Capture the cell that displays the provided text and extract its (X, Y) central coordinate. 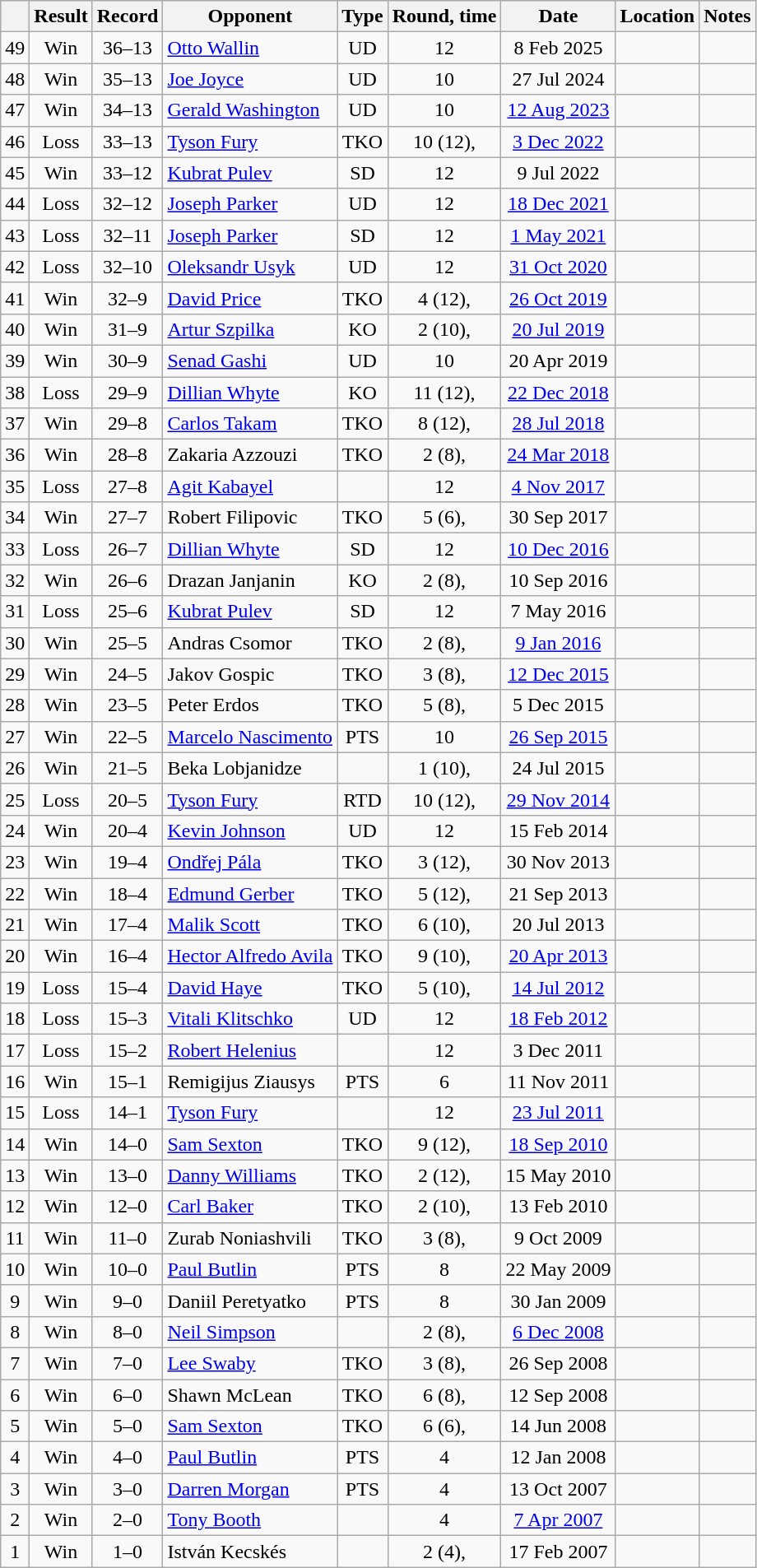
24–5 (128, 674)
43 (15, 235)
30 Jan 2009 (558, 1300)
David Price (250, 298)
26–6 (128, 580)
Shawn McLean (250, 1395)
8–0 (128, 1332)
István Kecskés (250, 1552)
15–2 (128, 1050)
9 (12), (444, 1144)
26 (15, 768)
10 Dec 2016 (558, 549)
2 (15, 1520)
46 (15, 142)
20 (15, 956)
9–0 (128, 1300)
Opponent (250, 16)
20–4 (128, 831)
20 Jul 2019 (558, 329)
17 Feb 2007 (558, 1552)
Beka Lobjanidze (250, 768)
Vitali Klitschko (250, 1019)
6 Dec 2008 (558, 1332)
32 (15, 580)
5–0 (128, 1426)
14 Jul 2012 (558, 988)
3 (15, 1489)
1 (15, 1552)
Robert Filipovic (250, 518)
1 (10), (444, 768)
Record (128, 16)
David Haye (250, 988)
25–6 (128, 612)
Malik Scott (250, 925)
3–0 (128, 1489)
32–12 (128, 204)
14–0 (128, 1144)
18–4 (128, 893)
26–7 (128, 549)
32–9 (128, 298)
Drazan Janjanin (250, 580)
33–12 (128, 173)
4 (12), (444, 298)
Neil Simpson (250, 1332)
Peter Erdos (250, 705)
28 Jul 2018 (558, 424)
Senad Gashi (250, 361)
5 (12), (444, 893)
Andras Csomor (250, 643)
22 Dec 2018 (558, 393)
Ondřej Pála (250, 862)
18 Feb 2012 (558, 1019)
Marcelo Nascimento (250, 737)
18 Sep 2010 (558, 1144)
41 (15, 298)
15–4 (128, 988)
Kevin Johnson (250, 831)
12 Sep 2008 (558, 1395)
10 Sep 2016 (558, 580)
26 Oct 2019 (558, 298)
9 Jan 2016 (558, 643)
7 Apr 2007 (558, 1520)
5 Dec 2015 (558, 705)
23–5 (128, 705)
Round, time (444, 16)
5 (15, 1426)
11 Nov 2011 (558, 1082)
Danny Williams (250, 1175)
1–0 (128, 1552)
Type (362, 16)
26 Sep 2015 (558, 737)
Hector Alfredo Avila (250, 956)
29 (15, 674)
20 Apr 2013 (558, 956)
Zakaria Azzouzi (250, 455)
16–4 (128, 956)
27–7 (128, 518)
11 (15, 1238)
7 May 2016 (558, 612)
23 (15, 862)
48 (15, 79)
11 (12), (444, 393)
28 (15, 705)
19–4 (128, 862)
29–8 (128, 424)
2 (4), (444, 1552)
Daniil Peretyatko (250, 1300)
15 (15, 1113)
30 Nov 2013 (558, 862)
18 Dec 2021 (558, 204)
38 (15, 393)
22–5 (128, 737)
36–13 (128, 48)
21–5 (128, 768)
6–0 (128, 1395)
34 (15, 518)
4 Nov 2017 (558, 486)
Remigijus Ziausys (250, 1082)
30 Sep 2017 (558, 518)
13 Oct 2007 (558, 1489)
11–0 (128, 1238)
14 Jun 2008 (558, 1426)
Gerald Washington (250, 110)
45 (15, 173)
3 (12), (444, 862)
9 Jul 2022 (558, 173)
23 Jul 2011 (558, 1113)
35 (15, 486)
28–8 (128, 455)
Notes (727, 16)
33–13 (128, 142)
22 May 2009 (558, 1269)
Result (61, 16)
10–0 (128, 1269)
15–3 (128, 1019)
30 (15, 643)
12 Jan 2008 (558, 1458)
Lee Swaby (250, 1363)
21 Sep 2013 (558, 893)
3 Dec 2022 (558, 142)
47 (15, 110)
Date (558, 16)
7–0 (128, 1363)
Tony Booth (250, 1520)
Jakov Gospic (250, 674)
27 Jul 2024 (558, 79)
18 (15, 1019)
24 Jul 2015 (558, 768)
7 (15, 1363)
Carlos Takam (250, 424)
9 (15, 1300)
24 Mar 2018 (558, 455)
31 Oct 2020 (558, 267)
27 (15, 737)
Edmund Gerber (250, 893)
Zurab Noniashvili (250, 1238)
4–0 (128, 1458)
6 (10), (444, 925)
29–9 (128, 393)
27–8 (128, 486)
37 (15, 424)
Location (657, 16)
20 Jul 2013 (558, 925)
5 (6), (444, 518)
Otto Wallin (250, 48)
Robert Helenius (250, 1050)
44 (15, 204)
25 (15, 799)
31 (15, 612)
2–0 (128, 1520)
2 (12), (444, 1175)
9 Oct 2009 (558, 1238)
13 Feb 2010 (558, 1207)
26 Sep 2008 (558, 1363)
3 Dec 2011 (558, 1050)
9 (10), (444, 956)
35–13 (128, 79)
13–0 (128, 1175)
39 (15, 361)
6 (8), (444, 1395)
30–9 (128, 361)
31–9 (128, 329)
19 (15, 988)
5 (10), (444, 988)
34–13 (128, 110)
32–11 (128, 235)
17–4 (128, 925)
24 (15, 831)
36 (15, 455)
Joe Joyce (250, 79)
13 (15, 1175)
20–5 (128, 799)
15 Feb 2014 (558, 831)
6 (6), (444, 1426)
Carl Baker (250, 1207)
29 Nov 2014 (558, 799)
14 (15, 1144)
21 (15, 925)
12–0 (128, 1207)
15–1 (128, 1082)
15 May 2010 (558, 1175)
16 (15, 1082)
Artur Szpilka (250, 329)
49 (15, 48)
Darren Morgan (250, 1489)
RTD (362, 799)
20 Apr 2019 (558, 361)
8 Feb 2025 (558, 48)
5 (8), (444, 705)
22 (15, 893)
12 Dec 2015 (558, 674)
Agit Kabayel (250, 486)
42 (15, 267)
33 (15, 549)
40 (15, 329)
8 (12), (444, 424)
1 May 2021 (558, 235)
Oleksandr Usyk (250, 267)
17 (15, 1050)
32–10 (128, 267)
14–1 (128, 1113)
25–5 (128, 643)
12 Aug 2023 (558, 110)
